Capture the cell that displays the provided text and extract its [x, y] central coordinate. 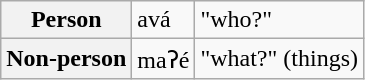
Person [66, 20]
maʔé [164, 59]
"what?" (things) [280, 59]
avá [164, 20]
"who?" [280, 20]
Non-person [66, 59]
